Capture the cell that displays the provided text and extract its [x, y] central coordinate. 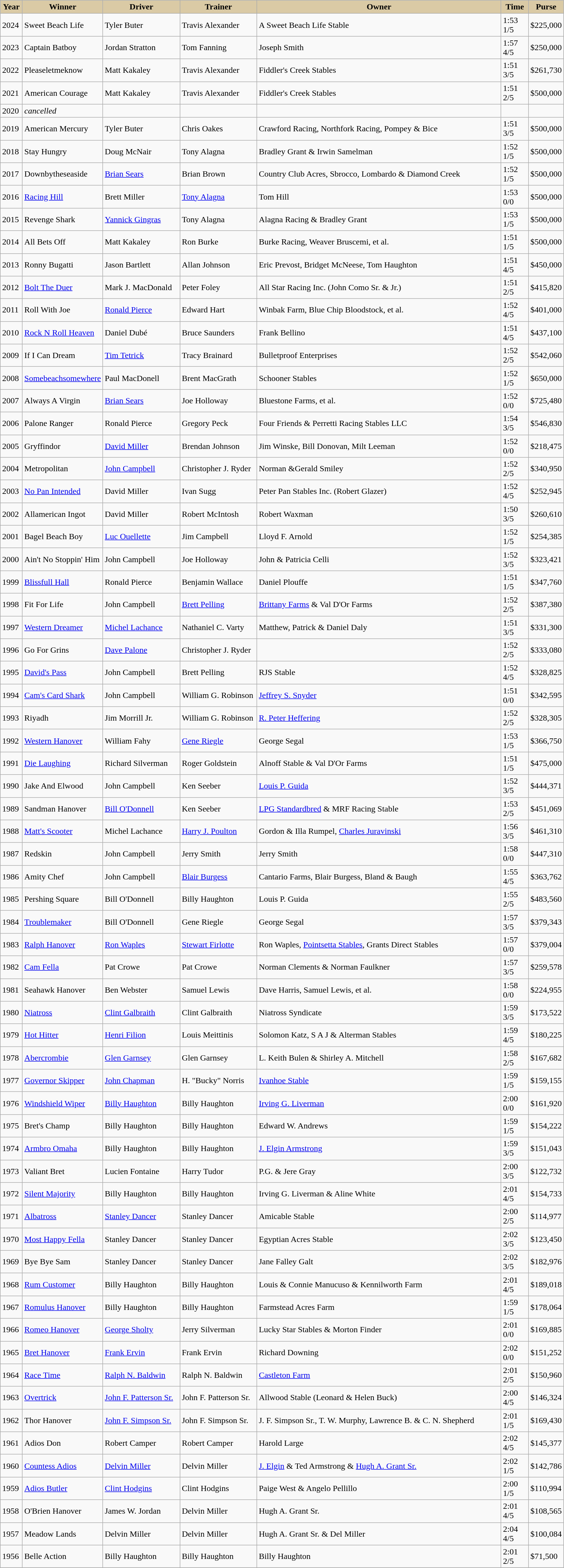
Western Hanover [63, 740]
2005 [11, 446]
2:01 0/0 [515, 1330]
$379,343 [546, 922]
Hot Hitter [63, 1035]
$123,450 [546, 1239]
1957 [11, 1534]
Stewart Firlotte [218, 945]
1990 [11, 786]
1:55 4/5 [515, 876]
Lucky Star Stables & Morton Finder [379, 1330]
L. Keith Bulen & Shirley A. Mitchell [379, 1058]
Harry J. Poulton [218, 831]
Lucien Fontaine [141, 1171]
Ron Waples [141, 945]
$261,730 [546, 70]
1978 [11, 1058]
1962 [11, 1420]
Die Laughing [63, 763]
$437,100 [546, 333]
1996 [11, 650]
$725,480 [546, 401]
$650,000 [546, 378]
H. "Bucky" Norris [218, 1080]
1965 [11, 1352]
Paige West & Angelo Pellillo [379, 1489]
Jim Morrill Jr. [141, 718]
$146,324 [546, 1398]
2017 [11, 174]
Allan Johnson [218, 265]
Jason Bartlett [141, 265]
Tim Tetrick [141, 355]
$387,380 [546, 605]
P.G. & Jere Gray [379, 1171]
Gregory Peck [218, 424]
Metropolitan [63, 469]
John & Patricia Celli [379, 559]
2:00 0/0 [515, 1103]
1984 [11, 922]
$108,565 [546, 1511]
Romulus Hanover [63, 1307]
$218,475 [546, 446]
1969 [11, 1262]
Samuel Lewis [218, 990]
J. Elgin Armstrong [379, 1149]
Bluestone Farms, et al. [379, 401]
Bolt The Duer [63, 288]
Cantario Farms, Blair Burgess, Bland & Baugh [379, 876]
1971 [11, 1216]
Bagel Beach Boy [63, 536]
Bret Hanover [63, 1352]
J. Elgin & Ted Armstrong & Hugh A. Grant Sr. [379, 1466]
Blair Burgess [218, 876]
O'Brien Hanover [63, 1511]
Western Dreamer [63, 627]
2019 [11, 129]
Overtrick [63, 1398]
Romeo Hanover [63, 1330]
1:53 2/5 [515, 809]
Louis & Connie Manucuso & Kennilworth Farm [379, 1284]
1995 [11, 673]
Richard Silverman [141, 763]
Mark J. MacDonald [141, 288]
Tom Fanning [218, 47]
2007 [11, 401]
1987 [11, 854]
1998 [11, 605]
1973 [11, 1171]
Ivanhoe Stable [379, 1080]
1956 [11, 1556]
2003 [11, 491]
James W. Jordan [141, 1511]
2000 [11, 559]
$342,595 [546, 695]
$225,000 [546, 25]
1:59 4/5 [515, 1035]
Brent MacGrath [218, 378]
$366,750 [546, 740]
2002 [11, 514]
1:58 2/5 [515, 1058]
$110,994 [546, 1489]
$328,305 [546, 718]
Burke Racing, Weaver Bruscemi, et al. [379, 242]
Jim Winske, Bill Donovan, Milt Leeman [379, 446]
1983 [11, 945]
$546,830 [546, 424]
$461,310 [546, 831]
Daniel Plouffe [379, 582]
Jake And Elwood [63, 786]
$180,225 [546, 1035]
John Chapman [141, 1080]
Bulletproof Enterprises [379, 355]
$379,004 [546, 945]
Go For Grins [63, 650]
2:02 0/0 [515, 1352]
1972 [11, 1194]
Racing Hill [63, 196]
2004 [11, 469]
$169,430 [546, 1420]
J. F. Simpson Sr., T. W. Murphy, Lawrence B. & C. N. Shepherd [379, 1420]
Gryffindor [63, 446]
1:55 2/5 [515, 899]
$323,421 [546, 559]
2020 [11, 111]
1988 [11, 831]
RJS Stable [379, 673]
2021 [11, 93]
Jerry Silverman [218, 1330]
1967 [11, 1307]
George Sholty [141, 1330]
Country Club Acres, Sbrocco, Lombardo & Diamond Creek [379, 174]
$444,371 [546, 786]
1961 [11, 1443]
Revenge Shark [63, 219]
Peter Foley [218, 288]
William Fahy [141, 740]
2018 [11, 151]
Harry Tudor [218, 1171]
Governor Skipper [63, 1080]
$151,252 [546, 1352]
$142,786 [546, 1466]
Bret's Champ [63, 1126]
David's Pass [63, 673]
Bye Bye Sam [63, 1262]
Pleaseletmeknow [63, 70]
Adios Butler [63, 1489]
All Bets Off [63, 242]
Brendan Johnson [218, 446]
1964 [11, 1375]
All Star Racing Inc. (John Como Sr. & Jr.) [379, 288]
Ron Burke [218, 242]
Brian Brown [218, 174]
Richard Downing [379, 1352]
1963 [11, 1398]
$122,732 [546, 1171]
Blissfull Hall [63, 582]
Benjamin Wallace [218, 582]
Rum Customer [63, 1284]
1980 [11, 1013]
Tracy Brainard [218, 355]
Ralph Hanover [63, 945]
Four Friends & Perretti Racing Stables LLC [379, 424]
$401,000 [546, 310]
1993 [11, 718]
$145,377 [546, 1443]
Alnoff Stable & Val D'Or Farms [379, 763]
1959 [11, 1489]
A Sweet Beach Life Stable [379, 25]
Allamerican Ingot [63, 514]
Pershing Square [63, 899]
1958 [11, 1511]
Abercrombie [63, 1058]
Dave Harris, Samuel Lewis, et al. [379, 990]
Edward W. Andrews [379, 1126]
Egyptian Acres Stable [379, 1239]
1:50 3/5 [515, 514]
Bradley Grant & Irwin Samelman [379, 151]
Riyadh [63, 718]
$151,043 [546, 1149]
Winbak Farm, Blue Chip Bloodstock, et al. [379, 310]
Matthew, Patrick & Daniel Daly [379, 627]
2023 [11, 47]
Nathaniel C. Varty [218, 627]
Robert McIntosh [218, 514]
1970 [11, 1239]
1989 [11, 809]
$450,000 [546, 265]
Niatross Syndicate [379, 1013]
Roger Goldstein [218, 763]
Castleton Farm [379, 1375]
2022 [11, 70]
$328,825 [546, 673]
Ronny Bugatti [63, 265]
Somebeachsomewhere [63, 378]
2011 [11, 310]
$114,977 [546, 1216]
Race Time [63, 1375]
2:04 4/5 [515, 1534]
2016 [11, 196]
2010 [11, 333]
1976 [11, 1103]
Frank Bellino [379, 333]
$154,733 [546, 1194]
American Mercury [63, 129]
Winner [63, 7]
Hugh A. Grant Sr. [379, 1511]
Roll With Joe [63, 310]
Louis Meittinis [218, 1035]
2006 [11, 424]
$224,955 [546, 990]
2:00 2/5 [515, 1216]
Tom Hill [379, 196]
Sweet Beach Life [63, 25]
Crawford Racing, Northfork Racing, Pompey & Bice [379, 129]
Peter Pan Stables Inc. (Robert Glazer) [379, 491]
Alagna Racing & Bradley Grant [379, 219]
Time [515, 7]
$451,069 [546, 809]
$173,522 [546, 1013]
$542,060 [546, 355]
Dave Palone [141, 650]
2012 [11, 288]
$333,080 [546, 650]
Amity Chef [63, 876]
$254,385 [546, 536]
Year [11, 7]
Stay Hungry [63, 151]
American Courage [63, 93]
Windshield Wiper [63, 1103]
2013 [11, 265]
1:57 4/5 [515, 47]
Valiant Bret [63, 1171]
Ivan Sugg [218, 491]
Hugh A. Grant Sr. & Del Miller [379, 1534]
1974 [11, 1149]
Adios Don [63, 1443]
1991 [11, 763]
Belle Action [63, 1556]
$250,000 [546, 47]
Daniel Dubé [141, 333]
Edward Hart [218, 310]
Purse [546, 7]
Amicable Stable [379, 1216]
1975 [11, 1126]
Downbytheseaside [63, 174]
1979 [11, 1035]
Matt's Scooter [63, 831]
$167,682 [546, 1058]
Redskin [63, 854]
Norman Clements & Norman Faulkner [379, 967]
Irving G. Liverman & Aline White [379, 1194]
2:02 1/5 [515, 1466]
Meadow Lands [63, 1534]
1:51 0/0 [515, 695]
1960 [11, 1466]
Thor Hanover [63, 1420]
Sandman Hanover [63, 809]
Ron Waples, Pointsetta Stables, Grants Direct Stables [379, 945]
Palone Ranger [63, 424]
Irving G. Liverman [379, 1103]
Allwood Stable (Leonard & Helen Buck) [379, 1398]
2:02 4/5 [515, 1443]
Robert Waxman [379, 514]
$259,578 [546, 967]
$331,300 [546, 627]
1968 [11, 1284]
Gordon & Illa Rumpel, Charles Juravinski [379, 831]
Niatross [63, 1013]
Brett Miller [141, 196]
2:00 3/5 [515, 1171]
$178,064 [546, 1307]
Brittany Farms & Val D'Or Farms [379, 605]
Eric Prevost, Bridget McNeese, Tom Haughton [379, 265]
$252,945 [546, 491]
$182,976 [546, 1262]
2008 [11, 378]
Most Happy Fella [63, 1239]
Jordan Stratton [141, 47]
cancelled [63, 111]
2:00 4/5 [515, 1398]
2015 [11, 219]
1:54 3/5 [515, 424]
$483,560 [546, 899]
No Pan Intended [63, 491]
Harold Large [379, 1443]
$340,950 [546, 469]
$71,500 [546, 1556]
Ain't No Stoppin' Him [63, 559]
Countess Adios [63, 1466]
2014 [11, 242]
Fit For Life [63, 605]
Cam Fella [63, 967]
Henri Filion [141, 1035]
$447,310 [546, 854]
1:57 0/0 [515, 945]
$159,155 [546, 1080]
1999 [11, 582]
LPG Standardbred & MRF Racing Stable [379, 809]
Schooner Stables [379, 378]
$154,222 [546, 1126]
Solomon Katz, S A J & Alterman Stables [379, 1035]
$189,018 [546, 1284]
Paul MacDonell [141, 378]
Norman &Gerald Smiley [379, 469]
Trainer [218, 7]
1977 [11, 1080]
1966 [11, 1330]
2:00 1/5 [515, 1489]
R. Peter Heffering [379, 718]
Lloyd F. Arnold [379, 536]
Troublemaker [63, 922]
Albatross [63, 1216]
Jeffrey S. Snyder [379, 695]
If I Can Dream [63, 355]
$260,610 [546, 514]
Jane Falley Galt [379, 1262]
1:56 3/5 [515, 831]
2:01 1/5 [515, 1420]
1994 [11, 695]
1992 [11, 740]
$415,820 [546, 288]
$475,000 [546, 763]
Owner [379, 7]
$169,885 [546, 1330]
2001 [11, 536]
1:53 0/0 [515, 196]
Captain Batboy [63, 47]
1985 [11, 899]
$347,760 [546, 582]
$150,960 [546, 1375]
2009 [11, 355]
1986 [11, 876]
Farmstead Acres Farm [379, 1307]
Seahawk Hanover [63, 990]
Armbro Omaha [63, 1149]
Ben Webster [141, 990]
Luc Ouellette [141, 536]
Always A Virgin [63, 401]
$100,084 [546, 1534]
Yannick Gingras [141, 219]
Doug McNair [141, 151]
Bruce Saunders [218, 333]
Cam's Card Shark [63, 695]
Joseph Smith [379, 47]
1982 [11, 967]
2024 [11, 25]
Chris Oakes [218, 129]
Silent Majority [63, 1194]
Driver [141, 7]
1997 [11, 627]
$363,762 [546, 876]
$161,920 [546, 1103]
1981 [11, 990]
Rock N Roll Heaven [63, 333]
Jim Campbell [218, 536]
